Pinpoint the cell where the given text exists, returning its (X, Y) midpoint coordinate. 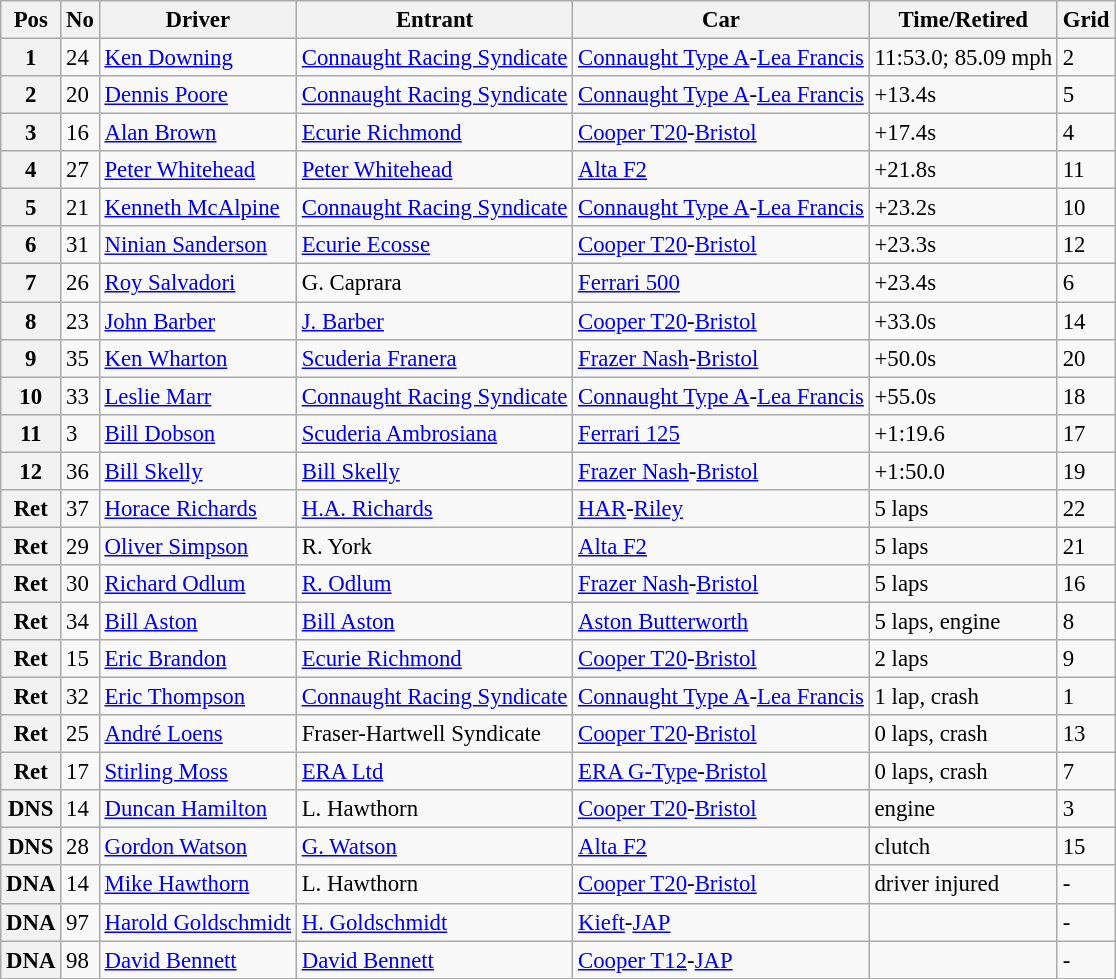
Richard Odlum (198, 584)
engine (963, 809)
Ferrari 125 (721, 433)
+17.4s (963, 133)
Ken Downing (198, 58)
26 (80, 283)
+21.8s (963, 170)
1 lap, crash (963, 697)
Duncan Hamilton (198, 809)
Aston Butterworth (721, 621)
+55.0s (963, 396)
ERA Ltd (434, 772)
H. Goldschmidt (434, 922)
28 (80, 847)
No (80, 20)
Driver (198, 20)
G. Watson (434, 847)
André Loens (198, 734)
Pos (31, 20)
John Barber (198, 321)
30 (80, 584)
+13.4s (963, 95)
ERA G-Type-Bristol (721, 772)
Gordon Watson (198, 847)
HAR-Riley (721, 509)
19 (1086, 471)
Kenneth McAlpine (198, 208)
+1:19.6 (963, 433)
24 (80, 58)
Mike Hawthorn (198, 885)
5 laps, engine (963, 621)
Ferrari 500 (721, 283)
R. Odlum (434, 584)
Ecurie Ecosse (434, 245)
Entrant (434, 20)
Harold Goldschmidt (198, 922)
Alan Brown (198, 133)
97 (80, 922)
+1:50.0 (963, 471)
Fraser-Hartwell Syndicate (434, 734)
Ninian Sanderson (198, 245)
Eric Thompson (198, 697)
Leslie Marr (198, 396)
33 (80, 396)
+33.0s (963, 321)
G. Caprara (434, 283)
23 (80, 321)
31 (80, 245)
Kieft-JAP (721, 922)
Roy Salvadori (198, 283)
H.A. Richards (434, 509)
Car (721, 20)
36 (80, 471)
18 (1086, 396)
Bill Dobson (198, 433)
driver injured (963, 885)
25 (80, 734)
Grid (1086, 20)
32 (80, 697)
22 (1086, 509)
+23.2s (963, 208)
+23.4s (963, 283)
Scuderia Ambrosiana (434, 433)
13 (1086, 734)
Time/Retired (963, 20)
Eric Brandon (198, 659)
35 (80, 358)
Cooper T12-JAP (721, 960)
J. Barber (434, 321)
Dennis Poore (198, 95)
clutch (963, 847)
Oliver Simpson (198, 546)
29 (80, 546)
+23.3s (963, 245)
27 (80, 170)
Scuderia Franera (434, 358)
Horace Richards (198, 509)
+50.0s (963, 358)
Stirling Moss (198, 772)
2 laps (963, 659)
98 (80, 960)
R. York (434, 546)
34 (80, 621)
11:53.0; 85.09 mph (963, 58)
37 (80, 509)
Ken Wharton (198, 358)
